Scan for the cell matching the given text and deliver its [x, y] coordinate at center. 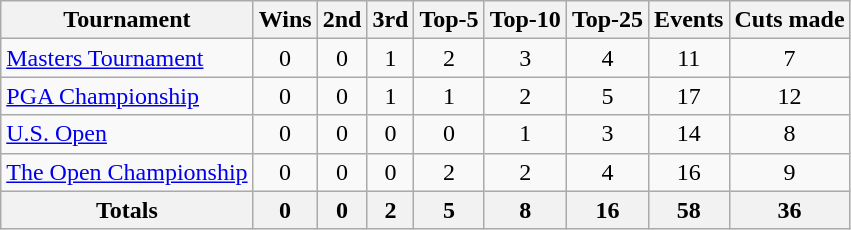
Totals [127, 210]
36 [790, 210]
Events [689, 20]
9 [790, 172]
7 [790, 58]
Cuts made [790, 20]
U.S. Open [127, 134]
58 [689, 210]
Masters Tournament [127, 58]
Top-25 [607, 20]
17 [689, 96]
Tournament [127, 20]
2nd [342, 20]
Top-10 [525, 20]
11 [689, 58]
PGA Championship [127, 96]
Top-5 [449, 20]
Wins [285, 20]
14 [689, 134]
3rd [390, 20]
The Open Championship [127, 172]
12 [790, 96]
